Search for the cell housing the specified text and yield its [x, y] center coordinate. 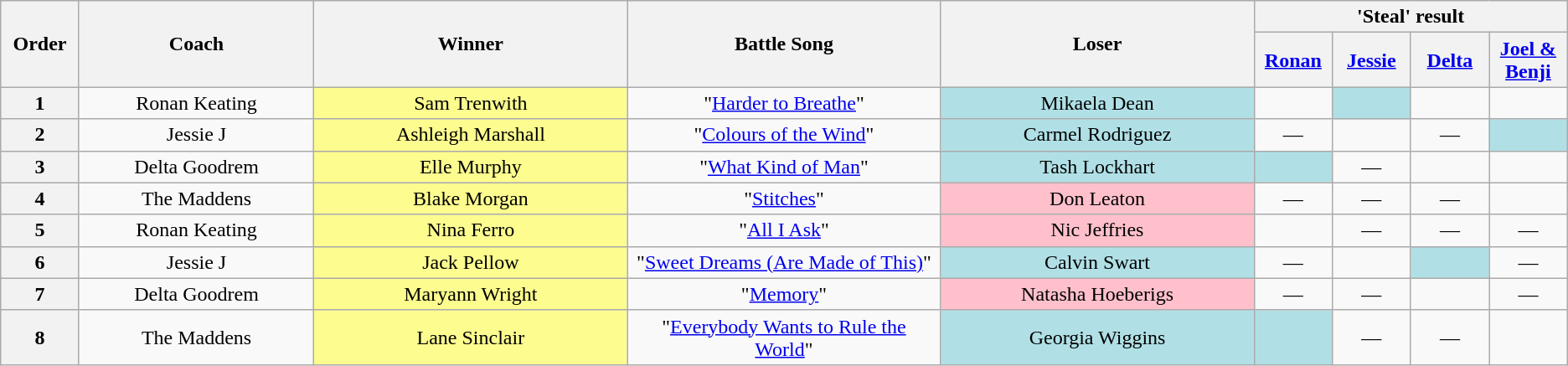
Ashleigh Marshall [471, 135]
Nic Jeffries [1097, 230]
Blake Morgan [471, 198]
Delta [1450, 60]
"What Kind of Man" [784, 167]
Coach [196, 44]
Order [40, 44]
Sam Trenwith [471, 103]
7 [40, 294]
Maryann Wright [471, 294]
Tash Lockhart [1097, 167]
3 [40, 167]
Don Leaton [1097, 198]
Carmel Rodriguez [1097, 135]
Loser [1097, 44]
Battle Song [784, 44]
"Colours of the Wind" [784, 135]
Georgia Wiggins [1097, 337]
Elle Murphy [471, 167]
Joel & Benji [1529, 60]
"Everybody Wants to Rule the World" [784, 337]
'Steal' result [1411, 17]
5 [40, 230]
Nina Ferro [471, 230]
"All I Ask" [784, 230]
8 [40, 337]
"Stitches" [784, 198]
1 [40, 103]
6 [40, 262]
Natasha Hoeberigs [1097, 294]
2 [40, 135]
"Harder to Breathe" [784, 103]
Lane Sinclair [471, 337]
Jessie [1372, 60]
"Sweet Dreams (Are Made of This)" [784, 262]
4 [40, 198]
Mikaela Dean [1097, 103]
"Memory" [784, 294]
Jack Pellow [471, 262]
Calvin Swart [1097, 262]
Ronan [1293, 60]
Winner [471, 44]
